Return the (X, Y) coordinate for the center point of the cell that contains the specified text.  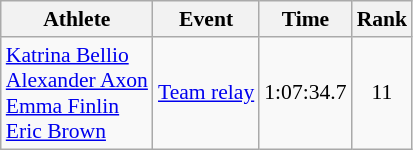
Katrina BellioAlexander AxonEmma FinlinEric Brown (77, 93)
Team relay (206, 93)
Event (206, 19)
Time (305, 19)
Rank (382, 19)
11 (382, 93)
Athlete (77, 19)
1:07:34.7 (305, 93)
